Scan for the cell matching the given text and deliver its (x, y) coordinate at center. 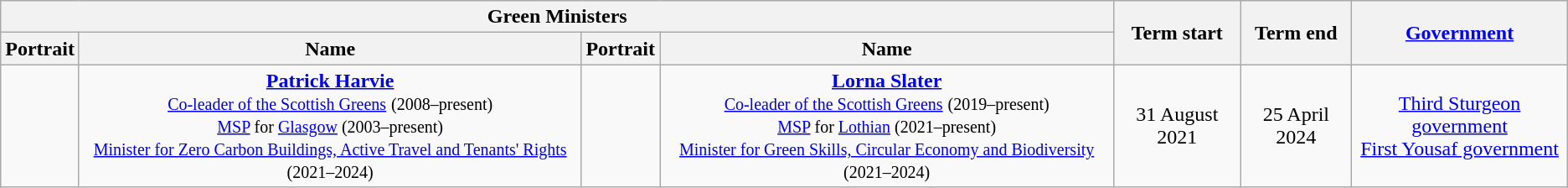
25 April 2024 (1297, 126)
Government (1459, 33)
Green Ministers (558, 17)
Term start (1178, 33)
31 August 2021 (1178, 126)
Term end (1297, 33)
Third Sturgeon governmentFirst Yousaf government (1459, 126)
